Locate the cell with the specified text and output its (x, y) center coordinate. 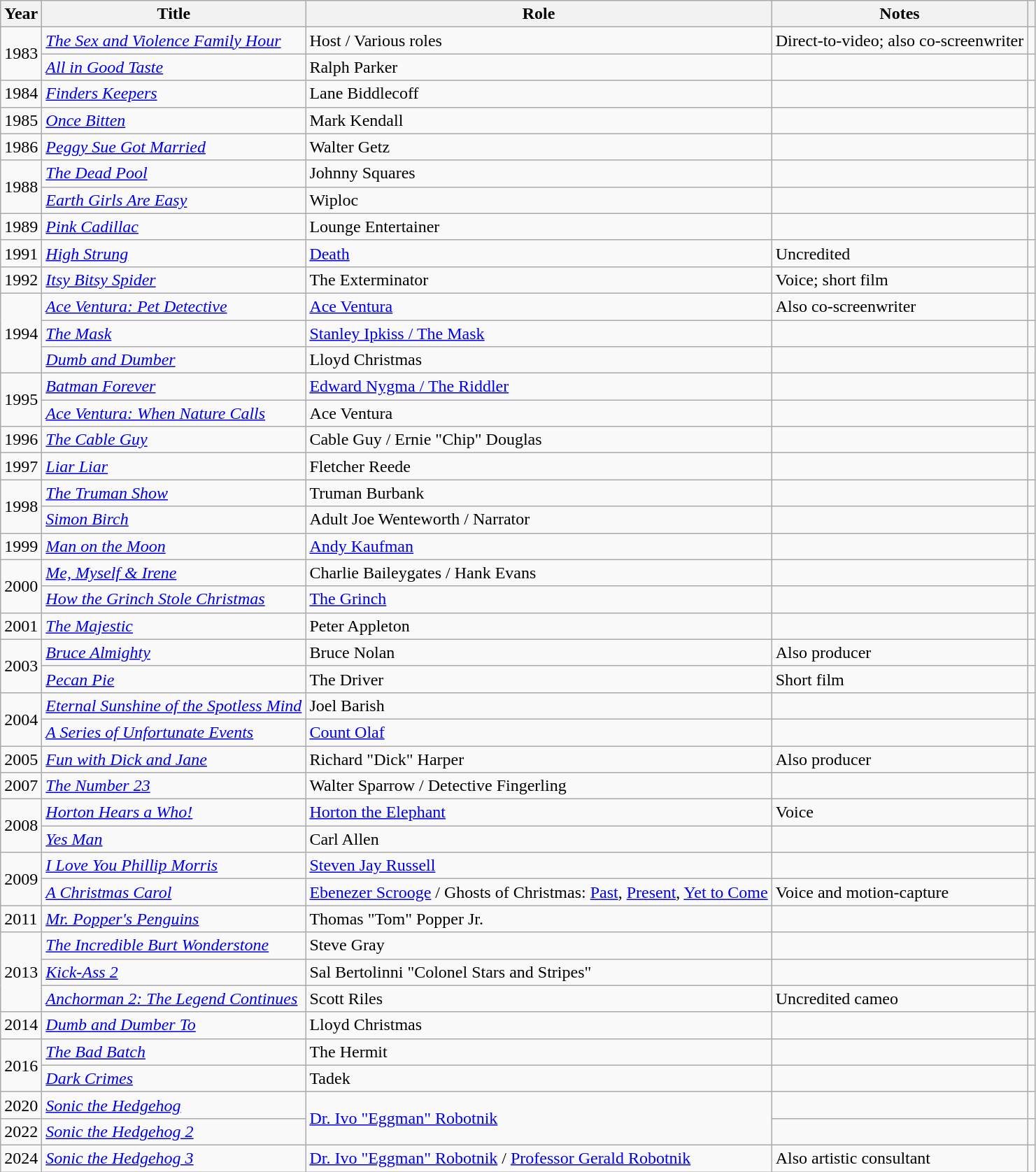
Richard "Dick" Harper (539, 759)
Ralph Parker (539, 67)
1988 (21, 187)
Year (21, 14)
The Dead Pool (173, 173)
Sonic the Hedgehog 3 (173, 1158)
Dumb and Dumber (173, 360)
Earth Girls Are Easy (173, 200)
A Series of Unfortunate Events (173, 732)
Scott Riles (539, 999)
Itsy Bitsy Spider (173, 280)
1999 (21, 546)
The Cable Guy (173, 440)
High Strung (173, 253)
Once Bitten (173, 120)
Voice and motion-capture (900, 892)
Bruce Nolan (539, 652)
Lounge Entertainer (539, 227)
Carl Allen (539, 839)
2000 (21, 586)
Simon Birch (173, 520)
Notes (900, 14)
2007 (21, 786)
Mark Kendall (539, 120)
Fletcher Reede (539, 466)
Steven Jay Russell (539, 866)
The Hermit (539, 1052)
2004 (21, 719)
Uncredited cameo (900, 999)
Dumb and Dumber To (173, 1025)
Voice; short film (900, 280)
Yes Man (173, 839)
Wiploc (539, 200)
The Exterminator (539, 280)
Death (539, 253)
2014 (21, 1025)
1997 (21, 466)
Walter Getz (539, 147)
1998 (21, 506)
Dr. Ivo "Eggman" Robotnik (539, 1118)
2024 (21, 1158)
Also co-screenwriter (900, 306)
Mr. Popper's Penguins (173, 919)
Man on the Moon (173, 546)
1995 (21, 400)
The Number 23 (173, 786)
All in Good Taste (173, 67)
Also artistic consultant (900, 1158)
Joel Barish (539, 706)
Thomas "Tom" Popper Jr. (539, 919)
2013 (21, 972)
Stanley Ipkiss / The Mask (539, 334)
Finders Keepers (173, 94)
Peggy Sue Got Married (173, 147)
Eternal Sunshine of the Spotless Mind (173, 706)
Role (539, 14)
Horton the Elephant (539, 813)
1989 (21, 227)
2009 (21, 879)
How the Grinch Stole Christmas (173, 599)
1994 (21, 333)
Uncredited (900, 253)
The Driver (539, 679)
Andy Kaufman (539, 546)
Title (173, 14)
The Truman Show (173, 493)
1984 (21, 94)
Horton Hears a Who! (173, 813)
Ebenezer Scrooge / Ghosts of Christmas: Past, Present, Yet to Come (539, 892)
Lane Biddlecoff (539, 94)
Count Olaf (539, 732)
Charlie Baileygates / Hank Evans (539, 573)
Fun with Dick and Jane (173, 759)
Edward Nygma / The Riddler (539, 387)
2001 (21, 626)
Host / Various roles (539, 41)
Pink Cadillac (173, 227)
Ace Ventura: When Nature Calls (173, 413)
2011 (21, 919)
Anchorman 2: The Legend Continues (173, 999)
Kick-Ass 2 (173, 972)
Steve Gray (539, 945)
Adult Joe Wenteworth / Narrator (539, 520)
The Grinch (539, 599)
Voice (900, 813)
Direct-to-video; also co-screenwriter (900, 41)
1992 (21, 280)
1996 (21, 440)
Dr. Ivo "Eggman" Robotnik / Professor Gerald Robotnik (539, 1158)
Dark Crimes (173, 1078)
1985 (21, 120)
I Love You Phillip Morris (173, 866)
2003 (21, 666)
The Sex and Violence Family Hour (173, 41)
The Incredible Burt Wonderstone (173, 945)
Liar Liar (173, 466)
Cable Guy / Ernie "Chip" Douglas (539, 440)
Tadek (539, 1078)
2016 (21, 1065)
1983 (21, 54)
1991 (21, 253)
The Bad Batch (173, 1052)
Peter Appleton (539, 626)
1986 (21, 147)
Short film (900, 679)
Sal Bertolinni "Colonel Stars and Stripes" (539, 972)
2020 (21, 1105)
Sonic the Hedgehog (173, 1105)
Walter Sparrow / Detective Fingerling (539, 786)
Truman Burbank (539, 493)
2005 (21, 759)
Johnny Squares (539, 173)
2022 (21, 1131)
Batman Forever (173, 387)
Pecan Pie (173, 679)
The Mask (173, 334)
Sonic the Hedgehog 2 (173, 1131)
Ace Ventura: Pet Detective (173, 306)
2008 (21, 826)
The Majestic (173, 626)
Bruce Almighty (173, 652)
Me, Myself & Irene (173, 573)
A Christmas Carol (173, 892)
